Scan for the cell matching the given text and deliver its [X, Y] coordinate at center. 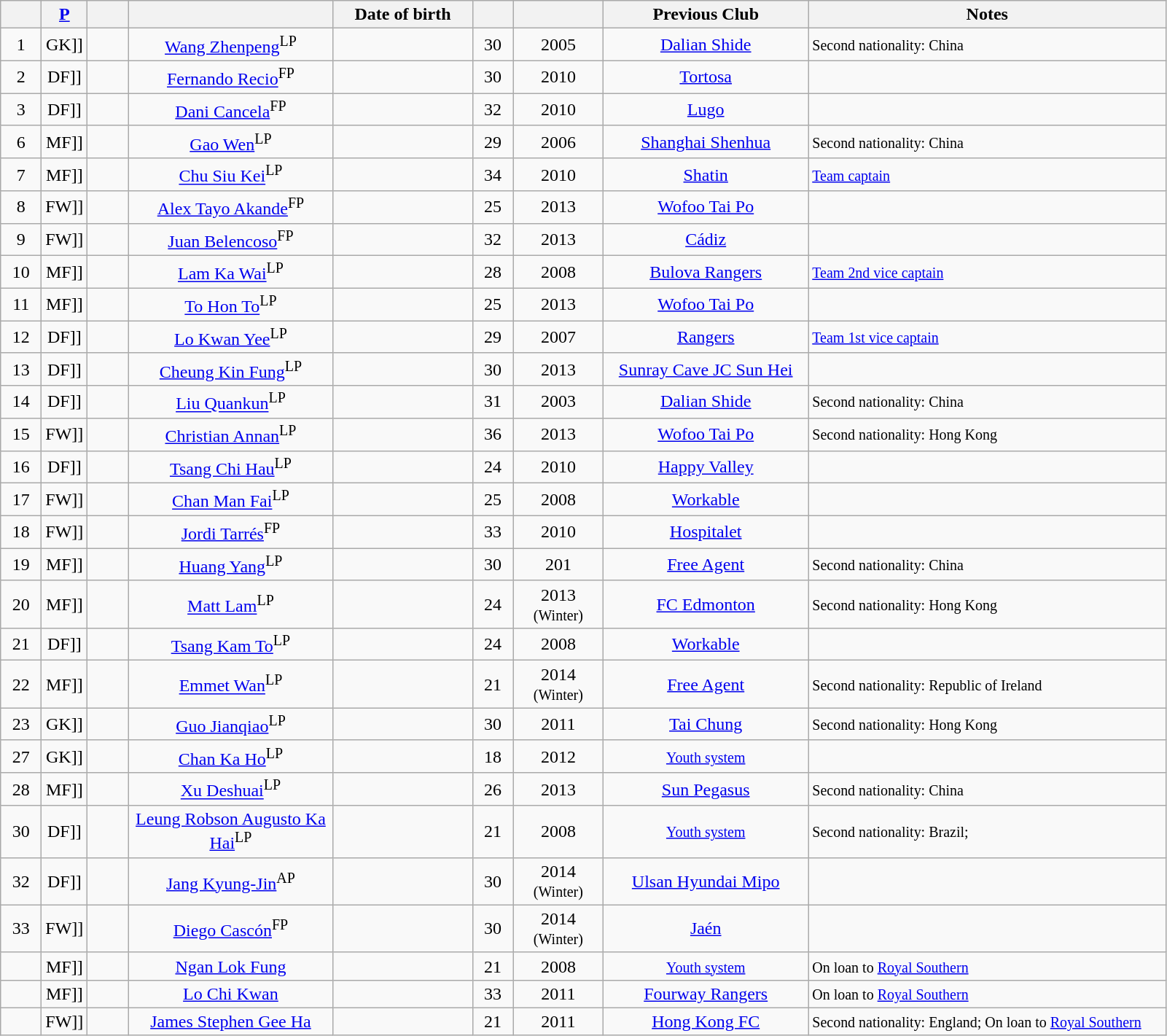
Chan Man FaiLP [230, 500]
Emmet WanLP [230, 684]
Liu QuankunLP [230, 402]
Dani CancelaFP [230, 109]
To Hon ToLP [230, 305]
Jordi TarrésFP [230, 532]
James Stephen Gee Ha [230, 1021]
Hospitalet [706, 532]
Fourway Rangers [706, 994]
Tai Chung [706, 725]
Cádiz [706, 239]
Tortosa [706, 77]
8 [21, 207]
3 [21, 109]
1 [21, 45]
Lugo [706, 109]
17 [21, 500]
Notes [987, 15]
2 [21, 77]
Xu DeshuaiLP [230, 789]
Matt LamLP [230, 604]
2012 [558, 757]
Lo Kwan YeeLP [230, 337]
FC Edmonton [706, 604]
Shatin [706, 175]
Second nationality: Brazil; [987, 832]
201 [558, 564]
Bulova Rangers [706, 273]
36 [493, 435]
Lo Chi Kwan [230, 994]
2006 [558, 141]
7 [21, 175]
P [64, 15]
2007 [558, 337]
Date of birth [402, 15]
Lam Ka WaiLP [230, 273]
31 [493, 402]
Tsang Kam ToLP [230, 644]
Hong Kong FC [706, 1021]
Chu Siu KeiLP [230, 175]
2003 [558, 402]
Ngan Lok Fung [230, 966]
Team 1st vice captain [987, 337]
20 [21, 604]
Previous Club [706, 15]
Sunray Cave JC Sun Hei [706, 369]
6 [21, 141]
Christian AnnanLP [230, 435]
15 [21, 435]
Shanghai Shenhua [706, 141]
12 [21, 337]
Tsang Chi HauLP [230, 467]
16 [21, 467]
14 [21, 402]
2005 [558, 45]
Second nationality: Republic of Ireland [987, 684]
Ulsan Hyundai Mipo [706, 881]
Sun Pegasus [706, 789]
Juan BelencosoFP [230, 239]
13 [21, 369]
Guo JianqiaoLP [230, 725]
10 [21, 273]
9 [21, 239]
Gao WenLP [230, 141]
34 [493, 175]
Jang Kyung-JinAP [230, 881]
Huang YangLP [230, 564]
Happy Valley [706, 467]
11 [21, 305]
Second nationality: England; On loan to Royal Southern [987, 1021]
Wang ZhenpengLP [230, 45]
Diego CascónFP [230, 929]
Rangers [706, 337]
26 [493, 789]
2013 (Winter) [558, 604]
Fernando RecioFP [230, 77]
Cheung Kin FungLP [230, 369]
22 [21, 684]
Chan Ka HoLP [230, 757]
Alex Tayo AkandeFP [230, 207]
Jaén [706, 929]
Team captain [987, 175]
27 [21, 757]
23 [21, 725]
19 [21, 564]
Leung Robson Augusto Ka HaiLP [230, 832]
Team 2nd vice captain [987, 273]
